For the text-containing cell, return its midpoint in (x, y) coordinate format. 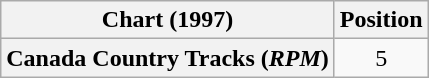
5 (381, 58)
Chart (1997) (168, 20)
Canada Country Tracks (RPM) (168, 58)
Position (381, 20)
